Return [x, y] of the center of cell containing provided text 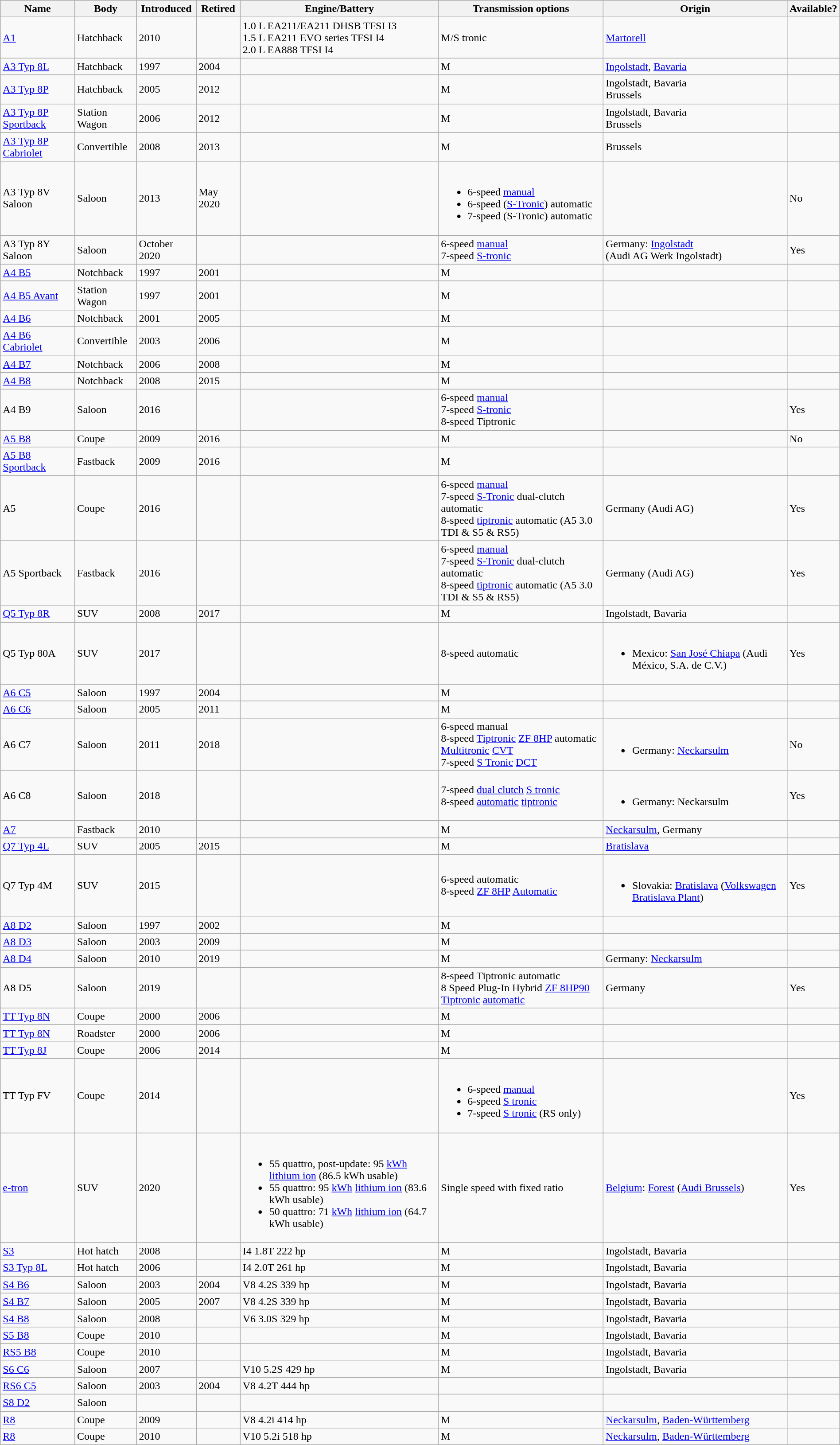
RS6 C5 [38, 1386]
Name [38, 9]
Q7 Typ 4L [38, 846]
October 2020 [167, 250]
TT Typ 8J [38, 1050]
S3 Typ 8L [38, 1268]
Roadster [106, 1033]
Origin [696, 9]
Germany: Ingolstadt(Audi AG Werk Ingolstadt) [696, 250]
Slovakia: Bratislava (Volkswagen Bratislava Plant) [696, 885]
A4 B6 Cabriolet [38, 341]
RS5 B8 [38, 1352]
e-tron [38, 1188]
A8 D5 [38, 988]
V10 5.2i 518 hp [339, 1437]
1.0 L EA211/EA211 DHSB TFSI I31.5 L EA211 EVO series TFSI I42.0 L EA888 TFSI I4 [339, 38]
Belgium: Forest (Audi Brussels) [696, 1188]
Brussels [696, 147]
A5 B8 Sportback [38, 462]
A4 B8 [38, 381]
A1 [38, 38]
6-speed automatic8-speed ZF 8HP Automatic [521, 885]
Martorell [696, 38]
V8 4.2i 414 hp [339, 1420]
Transmission options [521, 9]
V6 3.0S 329 hp [339, 1318]
Available? [813, 9]
Introduced [167, 9]
S4 B7 [38, 1301]
A3 Typ 8P [38, 90]
S4 B8 [38, 1318]
Germany [696, 988]
A3 Typ 8P Sportback [38, 118]
A6 C6 [38, 709]
TT Typ FV [38, 1095]
7-speed dual clutch S tronic8-speed automatic tiptronic [521, 796]
A3 Typ 8V Saloon [38, 199]
2020 [167, 1188]
Mexico: San José Chiapa (Audi México, S.A. de C.V.) [696, 653]
S5 B8 [38, 1335]
A8 D2 [38, 925]
A7 [38, 829]
6-speed manual7-speed S-tronic [521, 250]
A4 B9 [38, 410]
S3 [38, 1251]
2002 [218, 925]
Bratislava [696, 846]
A6 C7 [38, 744]
A4 B5 Avant [38, 295]
6-speed manual7-speed S-tronic8-speed Tiptronic [521, 410]
A5 Sportback [38, 573]
I4 2.0T 261 hp [339, 1268]
A5 B8 [38, 439]
A3 Typ 8Y Saloon [38, 250]
6-speed manual6-speed S tronic7-speed S tronic (RS only) [521, 1095]
May 2020 [218, 199]
Retired [218, 9]
A8 D4 [38, 959]
S8 D2 [38, 1403]
M/S tronic [521, 38]
Q5 Typ 8R [38, 614]
A3 Typ 8L [38, 66]
A4 B7 [38, 364]
A4 B6 [38, 318]
V10 5.2S 429 hp [339, 1369]
Single speed with fixed ratio [521, 1188]
A5 [38, 508]
6-speed manual8-speed Tiptronic ZF 8HP automaticMultitronic CVT7-speed S Tronic DCT [521, 744]
A6 C5 [38, 693]
A8 D3 [38, 942]
S4 B6 [38, 1285]
S6 C6 [38, 1369]
6-speed manual6-speed (S-Tronic) automatic7-speed (S-Tronic) automatic [521, 199]
I4 1.8T 222 hp [339, 1251]
Body [106, 9]
Q7 Typ 4M [38, 885]
A3 Typ 8P Cabriolet [38, 147]
8-speed Tiptronic automatic8 Speed Plug-In Hybrid ZF 8HP90 Tiptronic automatic [521, 988]
Engine/Battery [339, 9]
8-speed automatic [521, 653]
A4 B5 [38, 273]
V8 4.2T 444 hp [339, 1386]
Q5 Typ 80A [38, 653]
Neckarsulm, Germany [696, 829]
A6 C8 [38, 796]
